From the cell containing the given text, extract its center point as (x, y) coordinate. 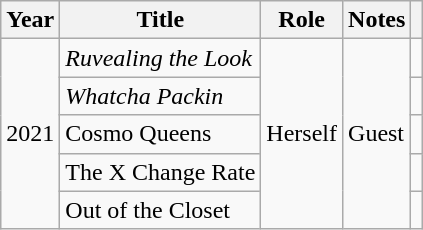
Cosmo Queens (160, 134)
Out of the Closet (160, 210)
Ruvealing the Look (160, 58)
Year (30, 20)
Notes (377, 20)
Guest (377, 134)
The X Change Rate (160, 172)
Title (160, 20)
Herself (302, 134)
Whatcha Packin (160, 96)
2021 (30, 134)
Role (302, 20)
